Pinpoint the cell where the given text exists, returning its [X, Y] midpoint coordinate. 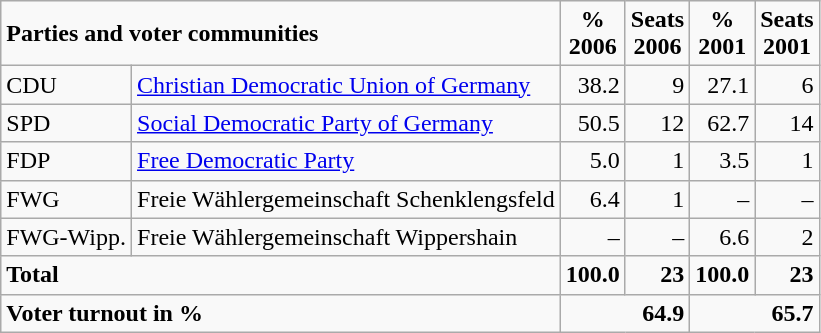
SPD [66, 123]
27.1 [722, 85]
Voter turnout in % [280, 313]
Freie Wählergemeinschaft Wippershain [346, 237]
Seats2001 [787, 34]
3.5 [722, 161]
65.7 [754, 313]
6.6 [722, 237]
5.0 [592, 161]
14 [787, 123]
CDU [66, 85]
64.9 [624, 313]
50.5 [592, 123]
Seats2006 [657, 34]
Social Democratic Party of Germany [346, 123]
6 [787, 85]
Freie Wählergemeinschaft Schenklengsfeld [346, 199]
%2001 [722, 34]
62.7 [722, 123]
9 [657, 85]
Christian Democratic Union of Germany [346, 85]
12 [657, 123]
FWG [66, 199]
FDP [66, 161]
38.2 [592, 85]
FWG-Wipp. [66, 237]
6.4 [592, 199]
Total [280, 275]
%2006 [592, 34]
2 [787, 237]
Parties and voter communities [280, 34]
Free Democratic Party [346, 161]
